Identify which cell holds the provided text, then report its (X, Y) central coordinate. 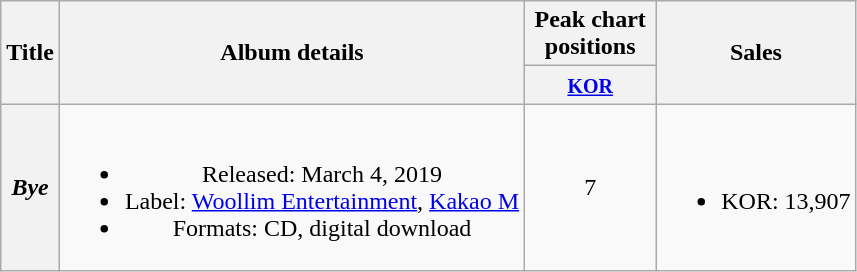
Album details (292, 52)
Peak chart positions (590, 34)
KOR (590, 85)
Sales (756, 52)
7 (590, 188)
Title (30, 52)
KOR: 13,907 (756, 188)
Released: March 4, 2019Label: Woollim Entertainment, Kakao MFormats: CD, digital download (292, 188)
Bye (30, 188)
